Pinpoint the cell where the given text exists, returning its [X, Y] midpoint coordinate. 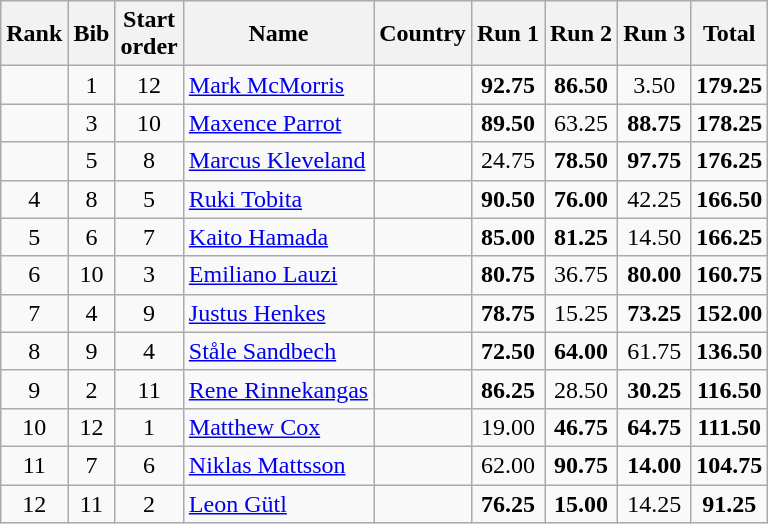
152.00 [730, 313]
136.50 [730, 351]
42.25 [654, 199]
Ståle Sandbech [278, 351]
78.50 [580, 161]
14.00 [654, 465]
90.75 [580, 465]
61.75 [654, 351]
160.75 [730, 275]
176.25 [730, 161]
Justus Henkes [278, 313]
64.00 [580, 351]
Maxence Parrot [278, 123]
73.25 [654, 313]
63.25 [580, 123]
Country [423, 34]
111.50 [730, 427]
76.00 [580, 199]
Run 1 [508, 34]
104.75 [730, 465]
Bib [92, 34]
85.00 [508, 237]
Total [730, 34]
Ruki Tobita [278, 199]
15.25 [580, 313]
97.75 [654, 161]
89.50 [508, 123]
88.75 [654, 123]
86.50 [580, 85]
81.25 [580, 237]
72.50 [508, 351]
30.25 [654, 389]
28.50 [580, 389]
Marcus Kleveland [278, 161]
76.25 [508, 503]
36.75 [580, 275]
Mark McMorris [278, 85]
Rene Rinnekangas [278, 389]
80.75 [508, 275]
179.25 [730, 85]
Name [278, 34]
Leon Gütl [278, 503]
91.25 [730, 503]
166.50 [730, 199]
62.00 [508, 465]
Rank [34, 34]
Run 3 [654, 34]
24.75 [508, 161]
Run 2 [580, 34]
90.50 [508, 199]
14.50 [654, 237]
46.75 [580, 427]
15.00 [580, 503]
64.75 [654, 427]
78.75 [508, 313]
3.50 [654, 85]
14.25 [654, 503]
80.00 [654, 275]
166.25 [730, 237]
Startorder [149, 34]
86.25 [508, 389]
116.50 [730, 389]
19.00 [508, 427]
Emiliano Lauzi [278, 275]
92.75 [508, 85]
Matthew Cox [278, 427]
Kaito Hamada [278, 237]
Niklas Mattsson [278, 465]
178.25 [730, 123]
